Scan for the cell matching the given text and deliver its [x, y] coordinate at center. 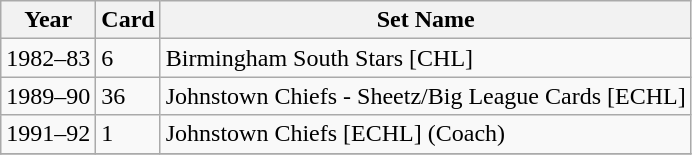
Year [48, 20]
1 [128, 134]
36 [128, 96]
1982–83 [48, 58]
Card [128, 20]
Johnstown Chiefs [ECHL] (Coach) [426, 134]
Set Name [426, 20]
1989–90 [48, 96]
6 [128, 58]
Johnstown Chiefs - Sheetz/Big League Cards [ECHL] [426, 96]
1991–92 [48, 134]
Birmingham South Stars [CHL] [426, 58]
